Return (x, y) of the center of cell containing provided text 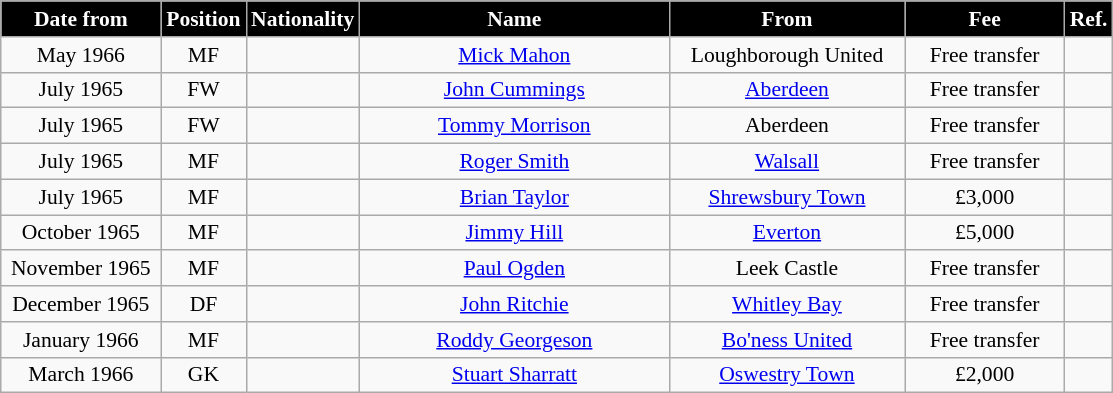
Loughborough United (786, 55)
Whitley Bay (786, 304)
December 1965 (81, 304)
Nationality (302, 19)
November 1965 (81, 269)
GK (204, 375)
Jimmy Hill (514, 233)
From (786, 19)
John Cummings (514, 90)
October 1965 (81, 233)
Bo'ness United (786, 340)
Ref. (1089, 19)
Walsall (786, 162)
DF (204, 304)
Everton (786, 233)
May 1966 (81, 55)
Tommy Morrison (514, 126)
Leek Castle (786, 269)
Brian Taylor (514, 197)
Stuart Sharratt (514, 375)
Roddy Georgeson (514, 340)
Fee (985, 19)
Paul Ogden (514, 269)
Mick Mahon (514, 55)
Roger Smith (514, 162)
March 1966 (81, 375)
£5,000 (985, 233)
£3,000 (985, 197)
Position (204, 19)
Name (514, 19)
January 1966 (81, 340)
Shrewsbury Town (786, 197)
£2,000 (985, 375)
Date from (81, 19)
John Ritchie (514, 304)
Oswestry Town (786, 375)
